Provide the [X, Y] coordinate of the cell's center where the given text is located.  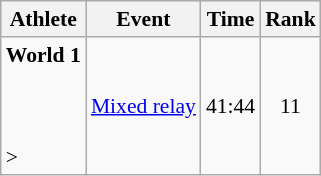
Time [230, 19]
11 [290, 106]
41:44 [230, 106]
Mixed relay [144, 106]
Event [144, 19]
World 1> [44, 106]
Rank [290, 19]
Athlete [44, 19]
